For the text-containing cell, return its midpoint in [X, Y] coordinate format. 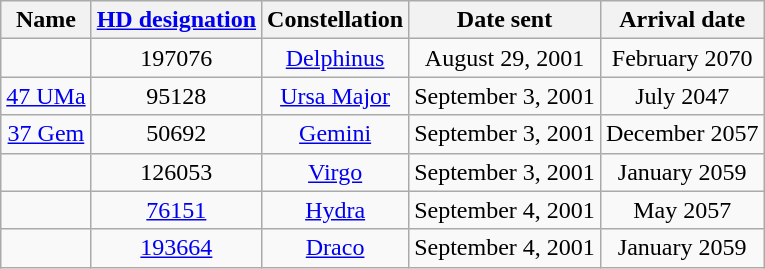
Gemini [336, 134]
Draco [336, 248]
Virgo [336, 172]
Delphinus [336, 58]
50692 [176, 134]
197076 [176, 58]
37 Gem [46, 134]
HD designation [176, 20]
Hydra [336, 210]
December 2057 [682, 134]
Ursa Major [336, 96]
76151 [176, 210]
August 29, 2001 [505, 58]
February 2070 [682, 58]
July 2047 [682, 96]
95128 [176, 96]
Arrival date [682, 20]
Date sent [505, 20]
126053 [176, 172]
May 2057 [682, 210]
Constellation [336, 20]
193664 [176, 248]
Name [46, 20]
47 UMa [46, 96]
